Identify which cell holds the provided text, then report its [X, Y] central coordinate. 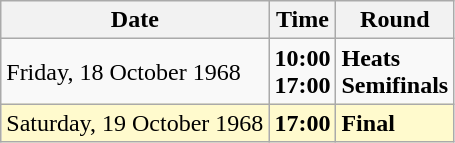
10:0017:00 [302, 72]
Date [135, 20]
17:00 [302, 123]
Final [395, 123]
Time [302, 20]
HeatsSemifinals [395, 72]
Friday, 18 October 1968 [135, 72]
Round [395, 20]
Saturday, 19 October 1968 [135, 123]
